Identify which cell holds the provided text, then report its [x, y] central coordinate. 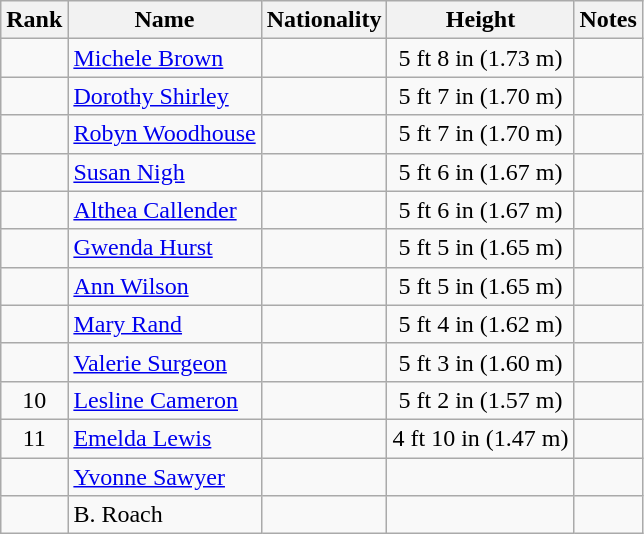
Lesline Cameron [164, 400]
4 ft 10 in (1.47 m) [480, 438]
Robyn Woodhouse [164, 134]
Notes [608, 20]
Nationality [324, 20]
Michele Brown [164, 58]
Ann Wilson [164, 286]
5 ft 4 in (1.62 m) [480, 324]
Althea Callender [164, 210]
Rank [34, 20]
Valerie Surgeon [164, 362]
Height [480, 20]
Name [164, 20]
Mary Rand [164, 324]
Dorothy Shirley [164, 96]
5 ft 3 in (1.60 m) [480, 362]
5 ft 8 in (1.73 m) [480, 58]
10 [34, 400]
Yvonne Sawyer [164, 477]
B. Roach [164, 515]
11 [34, 438]
Susan Nigh [164, 172]
Emelda Lewis [164, 438]
5 ft 2 in (1.57 m) [480, 400]
Gwenda Hurst [164, 248]
